Return the (x, y) coordinate for the center point of the cell that contains the specified text.  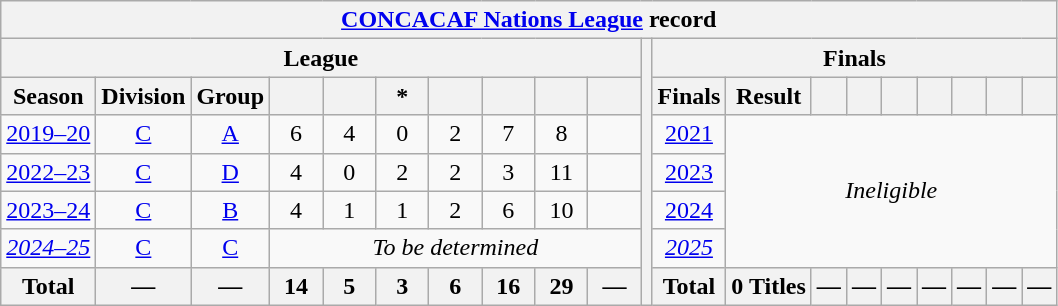
10 (562, 210)
To be determined (456, 248)
Result (769, 96)
* (402, 96)
Group (230, 96)
A (230, 134)
2023–24 (48, 210)
16 (508, 286)
29 (562, 286)
Season (48, 96)
11 (562, 172)
2021 (689, 134)
Ineligible (892, 191)
CONCACAF Nations League record (529, 20)
2024–25 (48, 248)
8 (562, 134)
2019–20 (48, 134)
0 Titles (769, 286)
Division (144, 96)
League (321, 58)
D (230, 172)
B (230, 210)
2023 (689, 172)
7 (508, 134)
2025 (689, 248)
5 (350, 286)
2022–23 (48, 172)
2024 (689, 210)
14 (296, 286)
